Pinpoint the cell where the given text exists, returning its [x, y] midpoint coordinate. 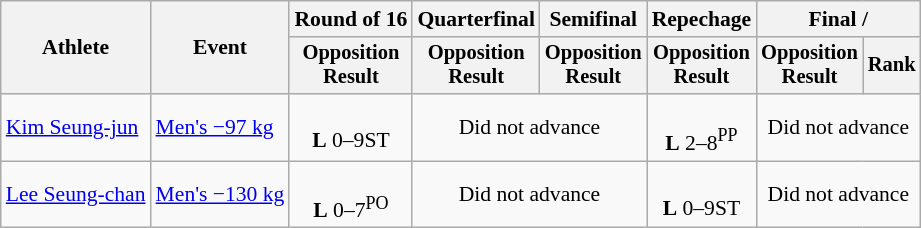
Semifinal [594, 19]
Event [220, 48]
Kim Seung-jun [76, 128]
L 0–7PO [350, 194]
Rank [892, 66]
Round of 16 [350, 19]
L 2–8PP [702, 128]
Final / [838, 19]
Men's −130 kg [220, 194]
Quarterfinal [476, 19]
Athlete [76, 48]
Lee Seung-chan [76, 194]
Men's −97 kg [220, 128]
Repechage [702, 19]
